Detect which cell encompasses the target text, then output its (x, y) center coordinate. 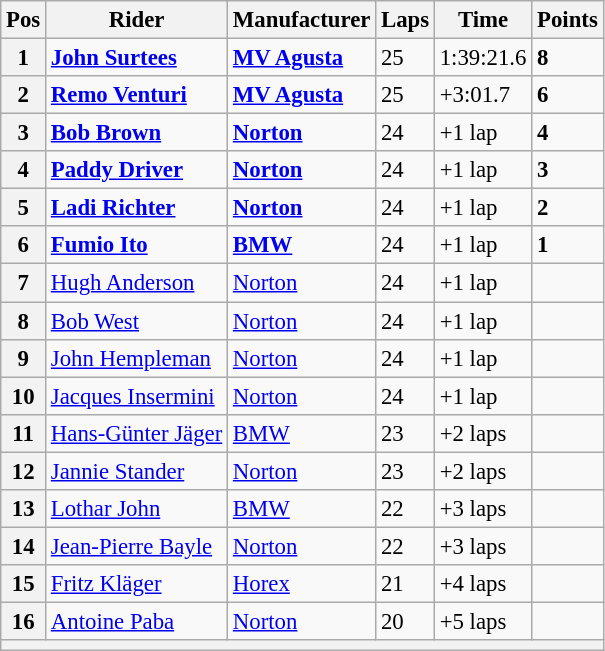
10 (24, 396)
16 (24, 621)
Manufacturer (302, 20)
Bob Brown (137, 133)
+4 laps (482, 584)
Rider (137, 20)
Paddy Driver (137, 170)
John Surtees (137, 58)
11 (24, 433)
Fumio Ito (137, 245)
9 (24, 358)
7 (24, 283)
Fritz Kläger (137, 584)
Time (482, 20)
Antoine Paba (137, 621)
Bob West (137, 321)
Hans-Günter Jäger (137, 433)
+5 laps (482, 621)
Remo Venturi (137, 95)
John Hempleman (137, 358)
14 (24, 546)
Ladi Richter (137, 208)
+3:01.7 (482, 95)
Laps (406, 20)
Hugh Anderson (137, 283)
Jean-Pierre Bayle (137, 546)
13 (24, 509)
Lothar John (137, 509)
5 (24, 208)
Jannie Stander (137, 471)
Pos (24, 20)
1:39:21.6 (482, 58)
Horex (302, 584)
20 (406, 621)
Jacques Insermini (137, 396)
15 (24, 584)
12 (24, 471)
21 (406, 584)
Points (568, 20)
